Output the (X, Y) coordinate of the center of the cell containing the given text.  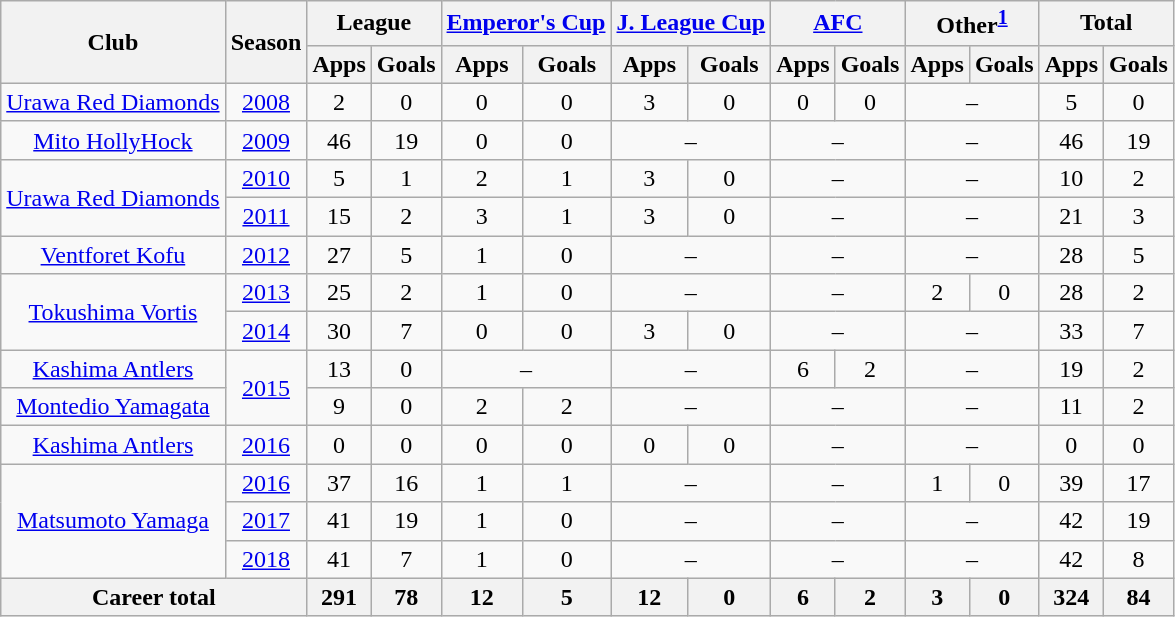
AFC (838, 24)
2015 (266, 388)
Season (266, 42)
2008 (266, 102)
16 (406, 483)
21 (1071, 217)
2018 (266, 559)
Mito HollyHock (113, 140)
30 (339, 331)
2014 (266, 331)
Career total (154, 597)
84 (1139, 597)
Montedio Yamagata (113, 407)
37 (339, 483)
Total (1106, 24)
324 (1071, 597)
2013 (266, 293)
J. League Cup (691, 24)
Tokushima Vortis (113, 312)
League (374, 24)
Club (113, 42)
Matsumoto Yamaga (113, 521)
11 (1071, 407)
Other1 (972, 24)
25 (339, 293)
27 (339, 255)
33 (1071, 331)
Emperor's Cup (526, 24)
13 (339, 369)
78 (406, 597)
2017 (266, 521)
9 (339, 407)
8 (1139, 559)
10 (1071, 178)
2009 (266, 140)
17 (1139, 483)
2010 (266, 178)
2012 (266, 255)
15 (339, 217)
Ventforet Kofu (113, 255)
39 (1071, 483)
291 (339, 597)
2011 (266, 217)
